Extract the [X, Y] coordinate from the center of the cell holding the provided text.  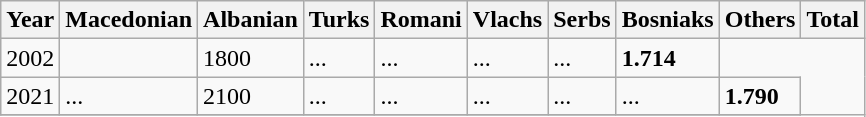
Total [833, 20]
Romani [421, 20]
Year [30, 20]
Albanian [251, 20]
2100 [251, 96]
1800 [251, 58]
1.790 [760, 96]
2002 [30, 58]
Macedonian [129, 20]
1.714 [668, 58]
2021 [30, 96]
Turks [339, 20]
Vlachs [507, 20]
Serbs [582, 20]
Bosniaks [668, 20]
Others [760, 20]
